Return [x, y] of the center of cell containing provided text 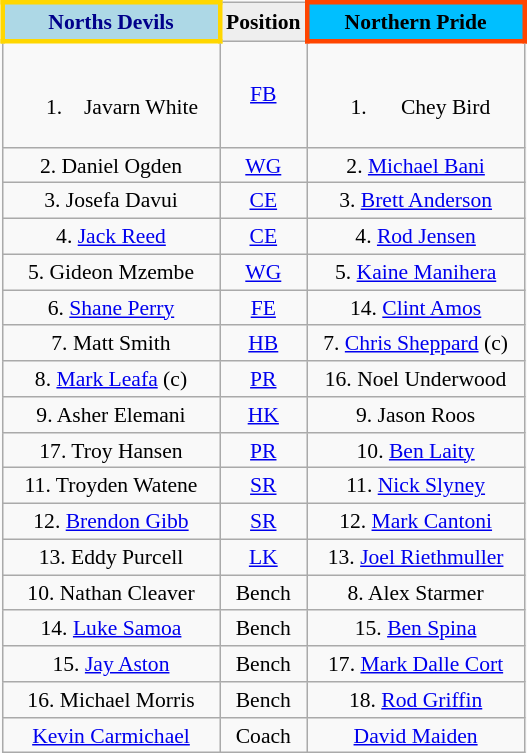
3. Brett Anderson [416, 201]
11. Troyden Watene [110, 486]
HB [264, 343]
6. Shane Perry [110, 308]
17. Troy Hansen [110, 450]
Coach [264, 735]
5. Kaine Manihera [416, 272]
Northern Pride [416, 22]
2. Michael Bani [416, 165]
14. Clint Amos [416, 308]
4. Rod Jensen [416, 237]
HK [264, 415]
3. Josefa Davui [110, 201]
8. Alex Starmer [416, 593]
9. Jason Roos [416, 415]
Chey Bird [416, 94]
FB [264, 94]
10. Ben Laity [416, 450]
14. Luke Samoa [110, 628]
4. Jack Reed [110, 237]
Norths Devils [110, 22]
Kevin Carmichael [110, 735]
12. Brendon Gibb [110, 522]
11. Nick Slyney [416, 486]
15. Ben Spina [416, 628]
15. Jay Aston [110, 664]
7. Matt Smith [110, 343]
13. Eddy Purcell [110, 557]
LK [264, 557]
7. Chris Sheppard (c) [416, 343]
12. Mark Cantoni [416, 522]
16. Michael Morris [110, 700]
David Maiden [416, 735]
17. Mark Dalle Cort [416, 664]
Javarn White [110, 94]
Position [264, 22]
16. Noel Underwood [416, 379]
18. Rod Griffin [416, 700]
2. Daniel Ogden [110, 165]
8. Mark Leafa (c) [110, 379]
FE [264, 308]
5. Gideon Mzembe [110, 272]
9. Asher Elemani [110, 415]
10. Nathan Cleaver [110, 593]
13. Joel Riethmuller [416, 557]
